Return (X, Y) of the center of cell containing provided text 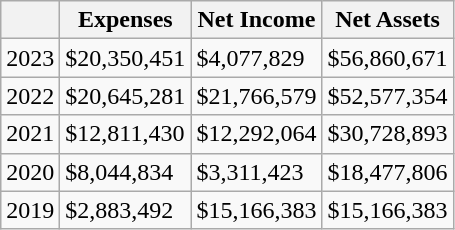
$4,077,829 (256, 58)
2023 (30, 58)
Expenses (126, 20)
$12,811,430 (126, 134)
$2,883,492 (126, 210)
$21,766,579 (256, 96)
2022 (30, 96)
$52,577,354 (388, 96)
$12,292,064 (256, 134)
Net Income (256, 20)
$3,311,423 (256, 172)
2019 (30, 210)
$20,350,451 (126, 58)
$56,860,671 (388, 58)
2021 (30, 134)
$20,645,281 (126, 96)
$18,477,806 (388, 172)
2020 (30, 172)
$30,728,893 (388, 134)
$8,044,834 (126, 172)
Net Assets (388, 20)
